Pinpoint the cell where the given text exists, returning its (x, y) midpoint coordinate. 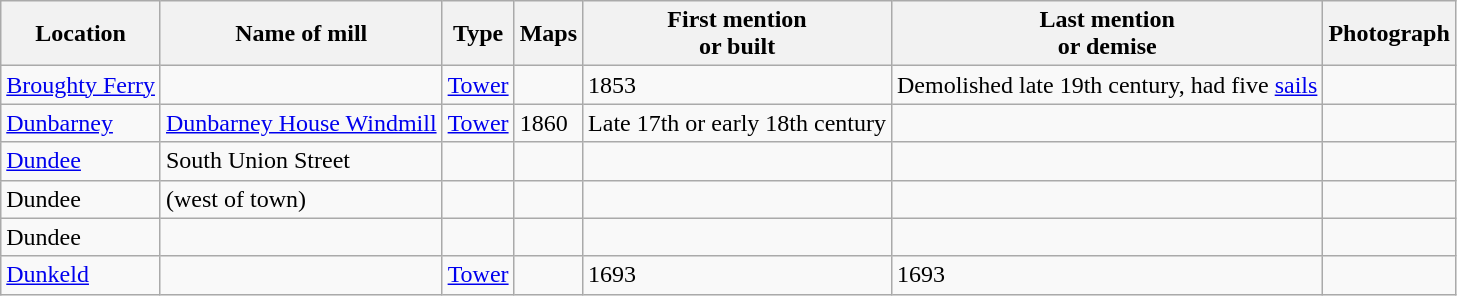
Dunkeld (81, 275)
Photograph (1389, 34)
Type (478, 34)
Demolished late 19th century, had five sails (1106, 85)
South Union Street (301, 161)
(west of town) (301, 199)
Last mention or demise (1106, 34)
1853 (738, 85)
Broughty Ferry (81, 85)
Dunbarney (81, 123)
Maps (548, 34)
Location (81, 34)
1860 (548, 123)
Late 17th or early 18th century (738, 123)
First mentionor built (738, 34)
Dunbarney House Windmill (301, 123)
Name of mill (301, 34)
